Locate the cell with the specified text and output its (X, Y) center coordinate. 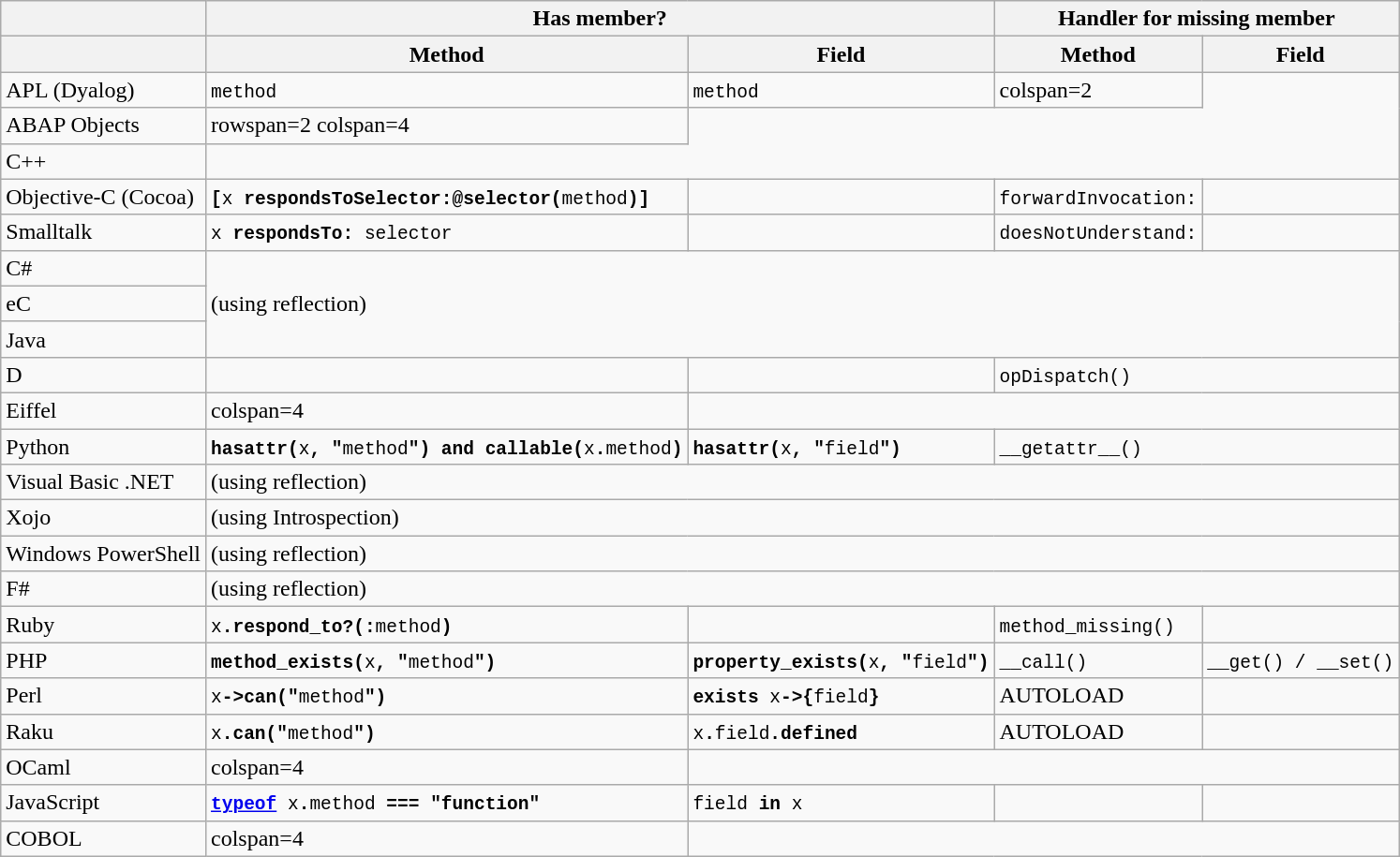
x.respond_to?(:method) (447, 625)
x.can("method") (447, 731)
hasattr(x, "field") (841, 447)
__get() / __set() (1301, 660)
[x respondsToSelector:@selector(method)] (447, 197)
__getattr__() (1197, 447)
OCaml (103, 767)
method_exists(x, "method") (447, 660)
Perl (103, 696)
property_exists(x, "field") (841, 660)
x->can("method") (447, 696)
Eiffel (103, 410)
ABAP Objects (103, 126)
Objective-C (Cocoa) (103, 197)
(using Introspection) (802, 518)
forwardInvocation: (1098, 197)
method_missing() (1098, 625)
JavaScript (103, 803)
eC (103, 303)
COBOL (103, 838)
x.field.defined (841, 731)
Raku (103, 731)
PHP (103, 660)
rowspan=2 colspan=4 (447, 126)
__call() (1098, 660)
opDispatch() (1197, 375)
x respondsTo: selector (447, 232)
field in x (841, 803)
Ruby (103, 625)
APL (Dyalog) (103, 90)
Windows PowerShell (103, 554)
doesNotUnderstand: (1098, 232)
Has member? (600, 19)
colspan=2 (1098, 90)
C# (103, 268)
hasattr(x, "method") and callable(x.method) (447, 447)
Visual Basic .NET (103, 482)
Python (103, 447)
Xojo (103, 518)
C++ (103, 161)
Handler for missing member (1197, 19)
typeof x.method === "function" (447, 803)
Java (103, 339)
F# (103, 589)
exists x->{field} (841, 696)
Smalltalk (103, 232)
D (103, 375)
